Scan for the cell matching the given text and deliver its (X, Y) coordinate at center. 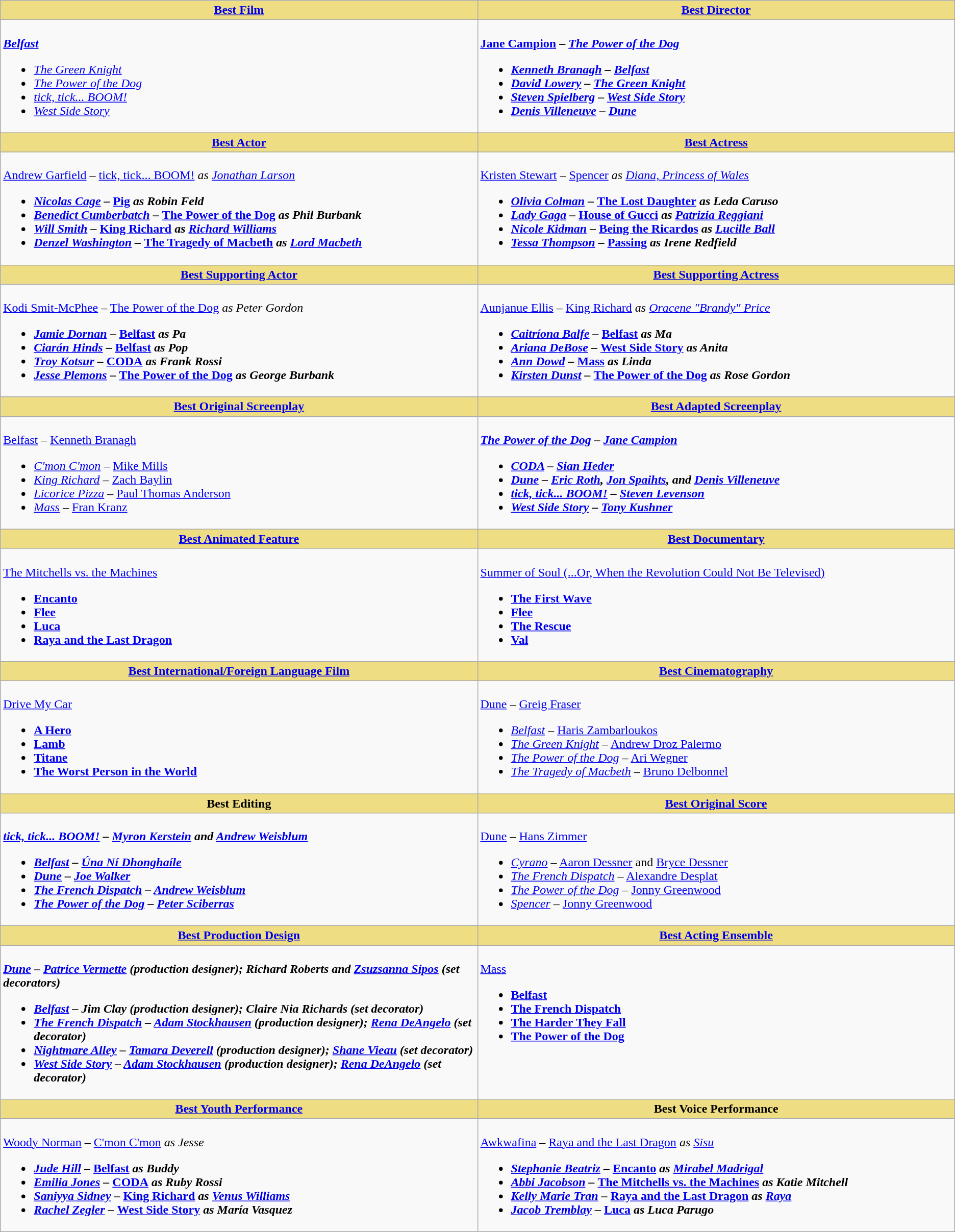
Best Cinematography (716, 671)
The Mitchells vs. the MachinesEncantoFleeLucaRaya and the Last Dragon (239, 605)
BelfastThe Green KnightThe Power of the Dogtick, tick... BOOM!West Side Story (239, 77)
Best International/Foreign Language Film (239, 671)
Best Acting Ensemble (716, 936)
Best Actress (716, 142)
Drive My CarA HeroLambTitaneThe Worst Person in the World (239, 737)
Best Original Screenplay (239, 407)
Best Animated Feature (239, 539)
Best Production Design (239, 936)
Best Film (239, 10)
Summer of Soul (...Or, When the Revolution Could Not Be Televised)The First WaveFleeThe RescueVal (716, 605)
Best Editing (239, 803)
Best Voice Performance (716, 1109)
Best Supporting Actress (716, 274)
Best Documentary (716, 539)
Best Adapted Screenplay (716, 407)
Best Youth Performance (239, 1109)
Jane Campion – The Power of the DogKenneth Branagh – BelfastDavid Lowery – The Green KnightSteven Spielberg – West Side StoryDenis Villeneuve – Dune (716, 77)
Best Supporting Actor (239, 274)
Best Original Score (716, 803)
Belfast – Kenneth BranaghC'mon C'mon – Mike MillsKing Richard – Zach BaylinLicorice Pizza – Paul Thomas AndersonMass – Fran Kranz (239, 472)
Best Director (716, 10)
MassBelfastThe French DispatchThe Harder They FallThe Power of the Dog (716, 1022)
Best Actor (239, 142)
